Determine the (x, y) coordinate at the center of the cell enclosing the given text.  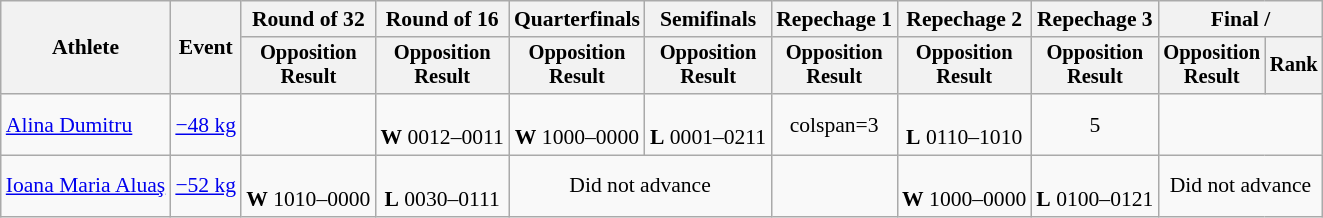
Ioana Maria Aluaş (86, 186)
Rank (1294, 66)
L 0001–0211 (708, 124)
Quarterfinals (577, 19)
L 0030–0111 (442, 186)
Final / (1240, 19)
−52 kg (206, 186)
Round of 32 (308, 19)
W 0012–0011 (442, 124)
Repechage 1 (834, 19)
Semifinals (708, 19)
Athlete (86, 48)
Event (206, 48)
−48 kg (206, 124)
Repechage 3 (1094, 19)
5 (1094, 124)
colspan=3 (834, 124)
Round of 16 (442, 19)
Repechage 2 (964, 19)
W 1010–0000 (308, 186)
L 0110–1010 (964, 124)
L 0100–0121 (1094, 186)
Alina Dumitru (86, 124)
